Find where the given text appears and provide that cell's center as [X, Y] coordinate. 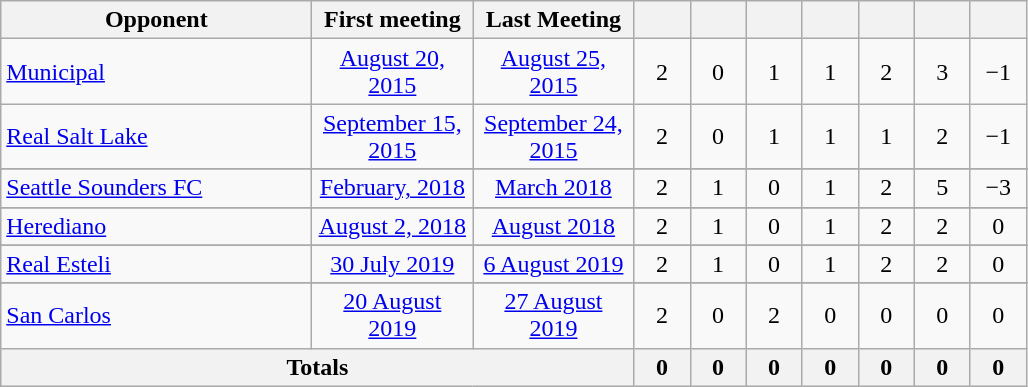
First meeting [392, 20]
Seattle Sounders FC [156, 188]
Totals [318, 367]
August 2, 2018 [392, 226]
San Carlos [156, 316]
August 2018 [554, 226]
Opponent [156, 20]
August 25, 2015 [554, 72]
Municipal [156, 72]
5 [942, 188]
Herediano [156, 226]
February, 2018 [392, 188]
March 2018 [554, 188]
Real Esteli [156, 264]
August 20, 2015 [392, 72]
September 15, 2015 [392, 136]
3 [942, 72]
20 August 2019 [392, 316]
September 24, 2015 [554, 136]
27 August 2019 [554, 316]
Last Meeting [554, 20]
−3 [998, 188]
Real Salt Lake [156, 136]
30 July 2019 [392, 264]
6 August 2019 [554, 264]
